Search for the cell housing the specified text and yield its (x, y) center coordinate. 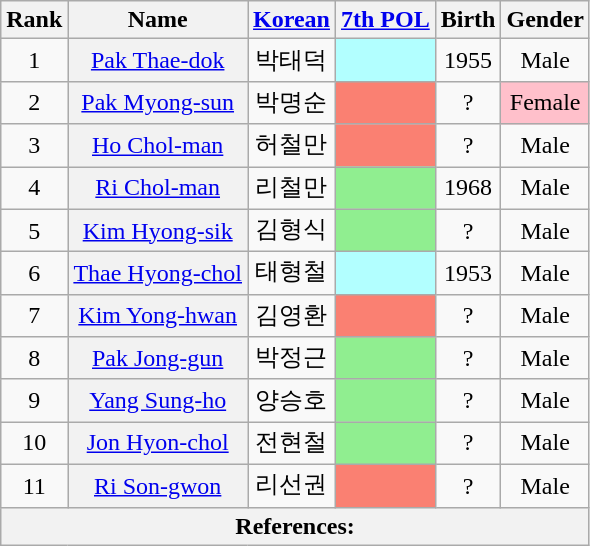
Female (545, 102)
김영환 (292, 316)
10 (34, 444)
1953 (468, 274)
Pak Jong-gun (158, 358)
Kim Hyong-sik (158, 230)
4 (34, 188)
리철만 (292, 188)
1968 (468, 188)
Ho Chol-man (158, 146)
양승호 (292, 400)
8 (34, 358)
Pak Thae-dok (158, 60)
6 (34, 274)
Yang Sung-ho (158, 400)
3 (34, 146)
박명순 (292, 102)
References: (296, 526)
Ri Chol-man (158, 188)
7th POL (385, 20)
김형식 (292, 230)
박정근 (292, 358)
Pak Myong-sun (158, 102)
Name (158, 20)
Ri Son-gwon (158, 486)
1 (34, 60)
7 (34, 316)
2 (34, 102)
Rank (34, 20)
리선권 (292, 486)
태형철 (292, 274)
9 (34, 400)
박태덕 (292, 60)
1955 (468, 60)
5 (34, 230)
Birth (468, 20)
Thae Hyong-chol (158, 274)
Gender (545, 20)
11 (34, 486)
전현철 (292, 444)
허철만 (292, 146)
Korean (292, 20)
Kim Yong-hwan (158, 316)
Jon Hyon-chol (158, 444)
